Return (X, Y) of the center of cell containing provided text 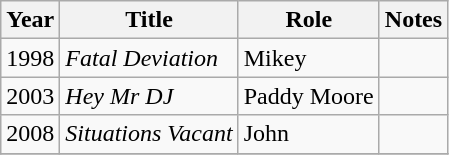
Role (308, 20)
Title (149, 20)
Paddy Moore (308, 96)
Situations Vacant (149, 134)
Fatal Deviation (149, 58)
1998 (30, 58)
Notes (413, 20)
John (308, 134)
Year (30, 20)
Mikey (308, 58)
2008 (30, 134)
2003 (30, 96)
Hey Mr DJ (149, 96)
